Find where the given text appears and provide that cell's center as (x, y) coordinate. 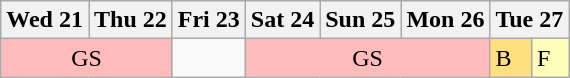
Tue 27 (530, 20)
Sat 24 (282, 20)
B (510, 58)
Thu 22 (130, 20)
Mon 26 (446, 20)
Wed 21 (45, 20)
F (550, 58)
Sun 25 (360, 20)
Fri 23 (208, 20)
